Return the [X, Y] coordinate for the center point of the cell that contains the specified text.  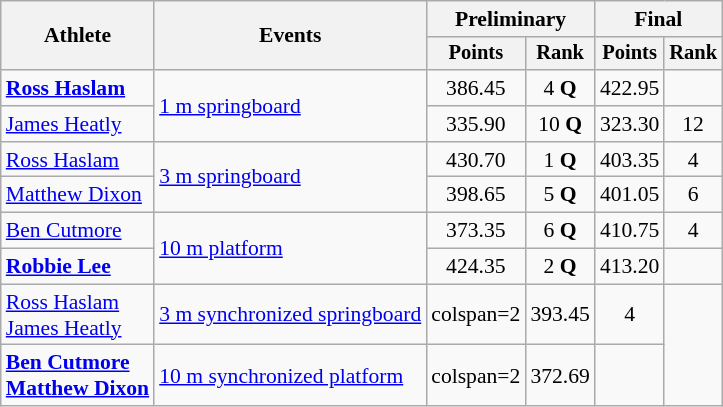
323.30 [630, 124]
3 m springboard [290, 178]
1 m springboard [290, 106]
1 Q [560, 160]
10 m platform [290, 248]
6 [693, 195]
12 [693, 124]
393.45 [560, 314]
Matthew Dixon [78, 195]
Events [290, 36]
410.75 [630, 231]
413.20 [630, 267]
Final [658, 19]
6 Q [560, 231]
10 Q [560, 124]
5 Q [560, 195]
335.90 [476, 124]
Ross HaslamJames Heatly [78, 314]
4 Q [560, 88]
401.05 [630, 195]
2 Q [560, 267]
386.45 [476, 88]
Preliminary [510, 19]
430.70 [476, 160]
398.65 [476, 195]
403.35 [630, 160]
Robbie Lee [78, 267]
373.35 [476, 231]
372.69 [560, 376]
James Heatly [78, 124]
Ben CutmoreMatthew Dixon [78, 376]
424.35 [476, 267]
3 m synchronized springboard [290, 314]
10 m synchronized platform [290, 376]
Ben Cutmore [78, 231]
422.95 [630, 88]
Athlete [78, 36]
